Extract the [x, y] coordinate from the center of the cell holding the provided text.  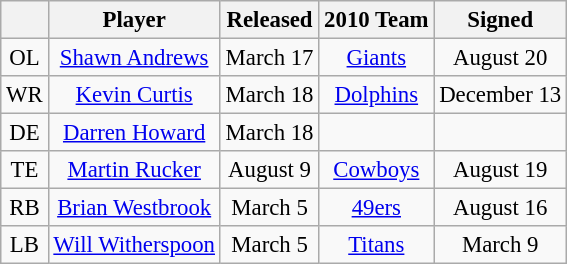
2010 Team [376, 20]
TE [24, 170]
Dolphins [376, 95]
Will Witherspoon [134, 245]
Giants [376, 58]
Cowboys [376, 170]
Brian Westbrook [134, 208]
March 17 [270, 58]
August 16 [500, 208]
December 13 [500, 95]
Martin Rucker [134, 170]
Signed [500, 20]
Titans [376, 245]
Released [270, 20]
August 20 [500, 58]
Darren Howard [134, 133]
DE [24, 133]
OL [24, 58]
March 9 [500, 245]
LB [24, 245]
Shawn Andrews [134, 58]
August 19 [500, 170]
Player [134, 20]
Kevin Curtis [134, 95]
RB [24, 208]
WR [24, 95]
49ers [376, 208]
August 9 [270, 170]
